Return the (X, Y) coordinate for the center point of the cell that contains the specified text.  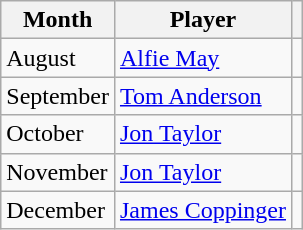
Alfie May (202, 58)
September (58, 96)
October (58, 134)
Player (202, 20)
Month (58, 20)
November (58, 172)
Tom Anderson (202, 96)
December (58, 210)
James Coppinger (202, 210)
August (58, 58)
